Find where the given text appears and provide that cell's center as [X, Y] coordinate. 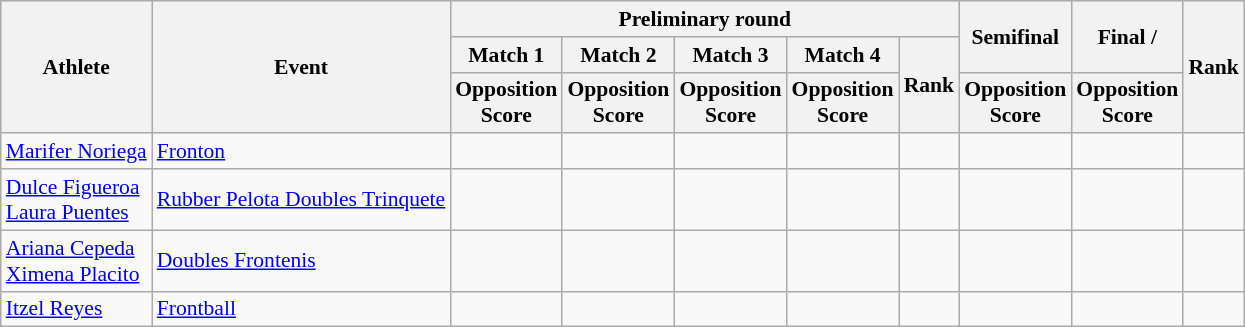
Semifinal [1015, 36]
Preliminary round [704, 19]
Frontball [302, 309]
Match 2 [618, 55]
Final / [1127, 36]
Athlete [76, 67]
Fronton [302, 152]
Itzel Reyes [76, 309]
Match 3 [730, 55]
Event [302, 67]
Match 4 [843, 55]
Ariana CepedaXimena Placito [76, 260]
Marifer Noriega [76, 152]
Rubber Pelota Doubles Trinquete [302, 200]
Match 1 [506, 55]
Doubles Frontenis [302, 260]
Dulce FigueroaLaura Puentes [76, 200]
